Locate the cell with the specified text and output its (X, Y) center coordinate. 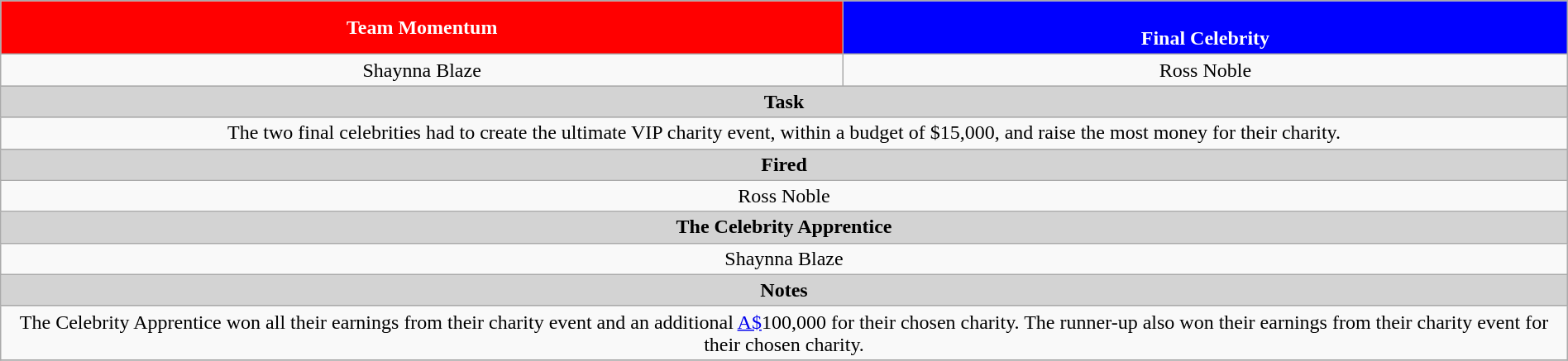
Team Momentum (422, 28)
Final Celebrity (1206, 28)
Fired (784, 164)
Notes (784, 290)
The Celebrity Apprentice (784, 227)
The two final celebrities had to create the ultimate VIP charity event, within a budget of $15,000, and raise the most money for their charity. (784, 133)
Task (784, 102)
